Extract the (x, y) coordinate from the center of the cell holding the provided text.  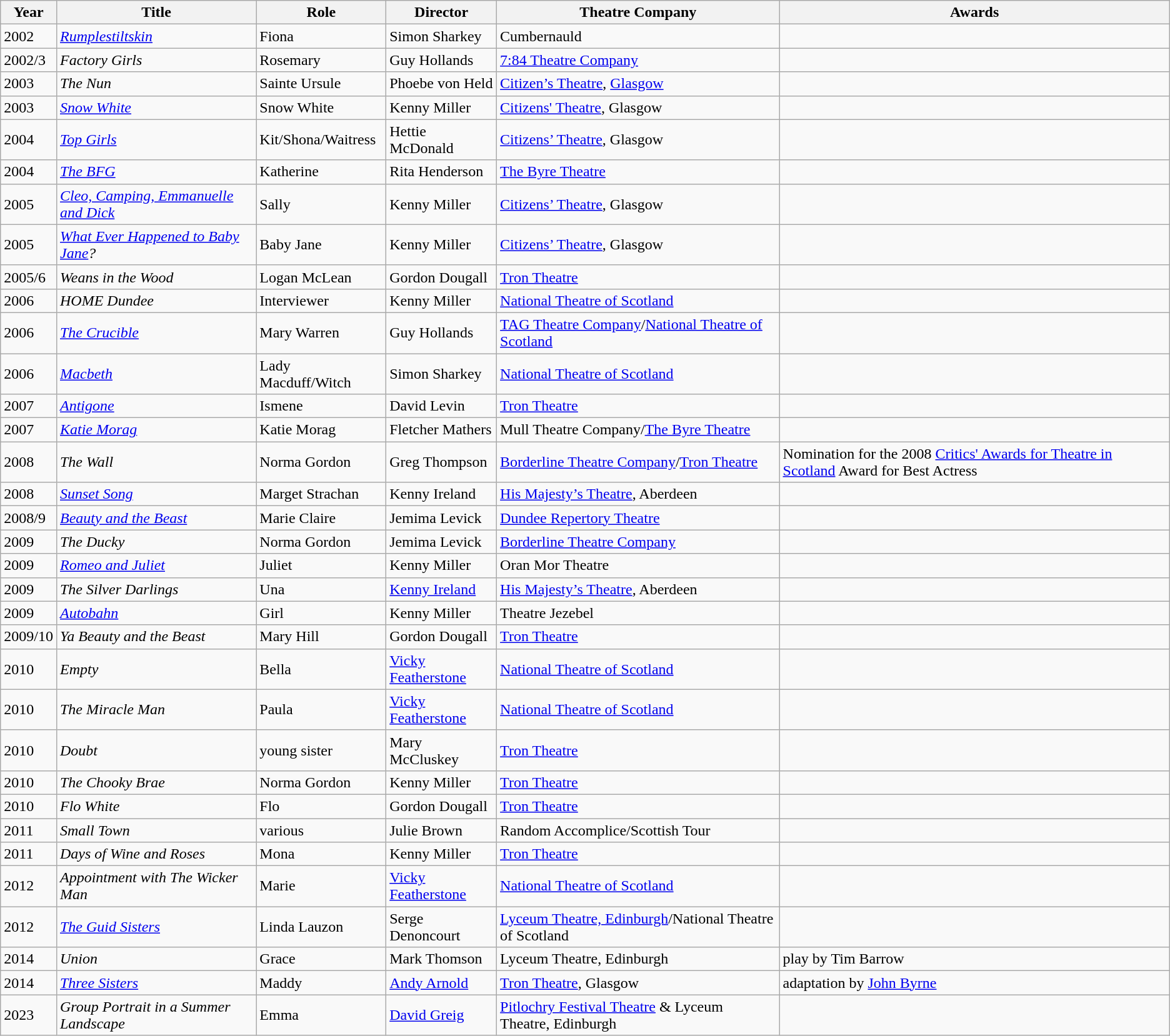
The Crucible (156, 332)
Serge Denoncourt (441, 927)
What Ever Happened to Baby Jane? (156, 245)
Director (441, 12)
Year (29, 12)
HOME Dundee (156, 301)
Phoebe von Held (441, 84)
Oran Mor Theatre (638, 565)
Lyceum Theatre, Edinburgh/National Theatre of Scotland (638, 927)
Fiona (321, 36)
Marie (321, 886)
Dundee Repertory Theatre (638, 518)
Doubt (156, 750)
2023 (29, 1015)
Maddy (321, 983)
Ya Beauty and the Beast (156, 637)
Days of Wine and Roses (156, 854)
Julie Brown (441, 830)
Ismene (321, 406)
Baby Jane (321, 245)
Rita Henderson (441, 172)
Mona (321, 854)
David Greig (441, 1015)
Pitlochry Festival Theatre & Lyceum Theatre, Edinburgh (638, 1015)
The Miracle Man (156, 710)
Union (156, 959)
Rumplestiltskin (156, 36)
Fletcher Mathers (441, 430)
Flo (321, 806)
Top Girls (156, 140)
Mull Theatre Company/The Byre Theatre (638, 430)
Borderline Theatre Company (638, 542)
Greg Thompson (441, 462)
Beauty and the Beast (156, 518)
Sally (321, 204)
Flo White (156, 806)
adaptation by John Byrne (974, 983)
Mary Warren (321, 332)
Sunset Song (156, 494)
Three Sisters (156, 983)
Girl (321, 613)
Interviewer (321, 301)
Citizen’s Theatre, Glasgow (638, 84)
Cumbernauld (638, 36)
Mark Thomson (441, 959)
Juliet (321, 565)
Nomination for the 2008 Critics' Awards for Theatre in Scotland Award for Best Actress (974, 462)
2002 (29, 36)
Title (156, 12)
various (321, 830)
David Levin (441, 406)
The BFG (156, 172)
Grace (321, 959)
Role (321, 12)
Katherine (321, 172)
2008/9 (29, 518)
Small Town (156, 830)
Theatre Company (638, 12)
Awards (974, 12)
The Ducky (156, 542)
Marget Strachan (321, 494)
Mary Hill (321, 637)
TAG Theatre Company/National Theatre of Scotland (638, 332)
Linda Lauzon (321, 927)
Bella (321, 669)
7:84 Theatre Company (638, 60)
Mary McCluskey (441, 750)
Macbeth (156, 374)
2009/10 (29, 637)
Autobahn (156, 613)
Factory Girls (156, 60)
Logan McLean (321, 277)
Andy Arnold (441, 983)
play by Tim Barrow (974, 959)
The Chooky Brae (156, 782)
Borderline Theatre Company/Tron Theatre (638, 462)
Empty (156, 669)
Marie Claire (321, 518)
Hettie McDonald (441, 140)
Kit/Shona/Waitress (321, 140)
Cleo, Camping, Emmanuelle and Dick (156, 204)
Citizens' Theatre, Glasgow (638, 107)
The Guid Sisters (156, 927)
The Silver Darlings (156, 589)
The Wall (156, 462)
Rosemary (321, 60)
The Byre Theatre (638, 172)
Lady Macduff/Witch (321, 374)
Romeo and Juliet (156, 565)
Antigone (156, 406)
Weans in the Wood (156, 277)
Paula (321, 710)
Una (321, 589)
The Nun (156, 84)
Emma (321, 1015)
Theatre Jezebel (638, 613)
2002/3 (29, 60)
Random Accomplice/Scottish Tour (638, 830)
Sainte Ursule (321, 84)
Appointment with The Wicker Man (156, 886)
2005/6 (29, 277)
Group Portrait in a Summer Landscape (156, 1015)
Tron Theatre, Glasgow (638, 983)
young sister (321, 750)
Lyceum Theatre, Edinburgh (638, 959)
